Pinpoint the cell where the given text exists, returning its (X, Y) midpoint coordinate. 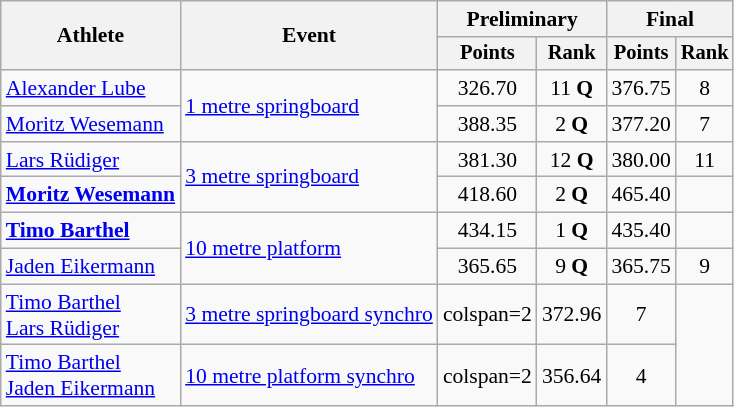
435.40 (640, 231)
365.65 (488, 267)
8 (705, 88)
388.35 (488, 124)
434.15 (488, 231)
365.75 (640, 267)
1 metre springboard (309, 106)
Final (670, 19)
Event (309, 36)
3 metre springboard (309, 178)
356.64 (572, 376)
Lars Rüdiger (90, 160)
380.00 (640, 160)
Timo BarthelJaden Eikermann (90, 376)
Timo BarthelLars Rüdiger (90, 314)
Timo Barthel (90, 231)
9 (705, 267)
10 metre platform synchro (309, 376)
Alexander Lube (90, 88)
465.40 (640, 195)
326.70 (488, 88)
11 Q (572, 88)
377.20 (640, 124)
381.30 (488, 160)
Athlete (90, 36)
4 (640, 376)
11 (705, 160)
9 Q (572, 267)
418.60 (488, 195)
Preliminary (522, 19)
10 metre platform (309, 248)
1 Q (572, 231)
3 metre springboard synchro (309, 314)
372.96 (572, 314)
376.75 (640, 88)
12 Q (572, 160)
Jaden Eikermann (90, 267)
